Provide the [X, Y] coordinate of the cell's center where the given text is located.  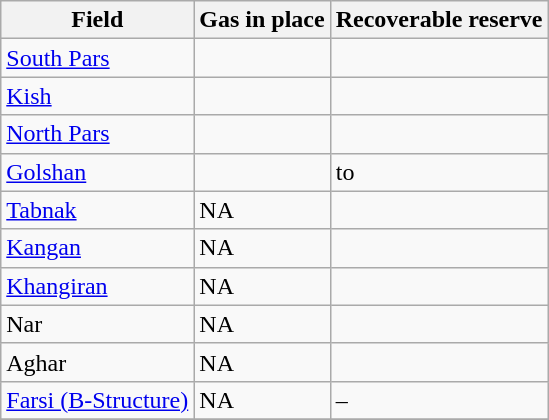
Recoverable reserve [439, 20]
South Pars [98, 58]
Field [98, 20]
Tabnak [98, 210]
Gas in place [262, 20]
Kish [98, 96]
to [439, 172]
Khangiran [98, 286]
Nar [98, 324]
Aghar [98, 362]
Kangan [98, 248]
– [439, 400]
Farsi (B-Structure) [98, 400]
North Pars [98, 134]
Golshan [98, 172]
